Identify which cell holds the provided text, then report its [X, Y] central coordinate. 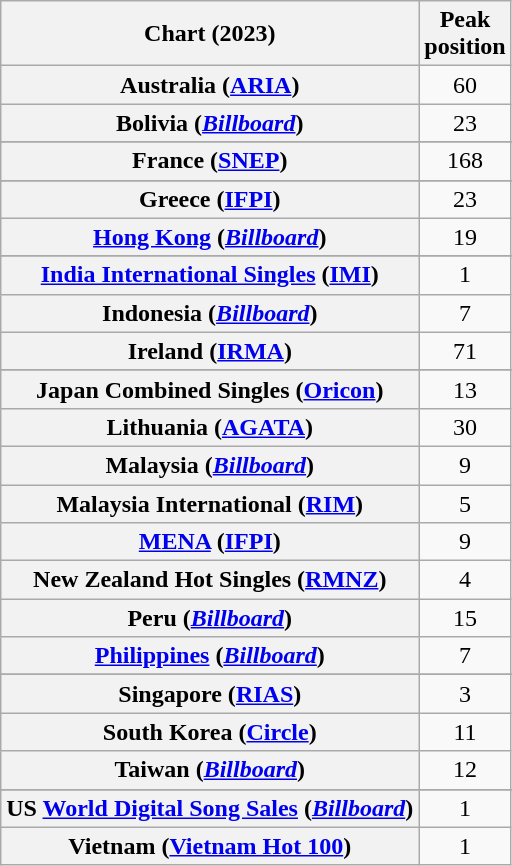
15 [465, 618]
Japan Combined Singles (Oricon) [210, 389]
Vietnam (Vietnam Hot 100) [210, 846]
Singapore (RIAS) [210, 694]
Peru (Billboard) [210, 618]
12 [465, 770]
Ireland (IRMA) [210, 351]
19 [465, 237]
Hong Kong (Billboard) [210, 237]
60 [465, 85]
Lithuania (AGATA) [210, 427]
3 [465, 694]
Bolivia (Billboard) [210, 123]
South Korea (Circle) [210, 732]
MENA (IFPI) [210, 542]
Malaysia (Billboard) [210, 465]
13 [465, 389]
30 [465, 427]
Indonesia (Billboard) [210, 313]
71 [465, 351]
Philippines (Billboard) [210, 656]
4 [465, 580]
Taiwan (Billboard) [210, 770]
India International Singles (IMI) [210, 275]
Australia (ARIA) [210, 85]
New Zealand Hot Singles (RMNZ) [210, 580]
US World Digital Song Sales (Billboard) [210, 808]
11 [465, 732]
5 [465, 503]
Peakposition [465, 34]
France (SNEP) [210, 161]
Chart (2023) [210, 34]
Greece (IFPI) [210, 199]
Malaysia International (RIM) [210, 503]
168 [465, 161]
